Capture the cell that displays the provided text and extract its (X, Y) central coordinate. 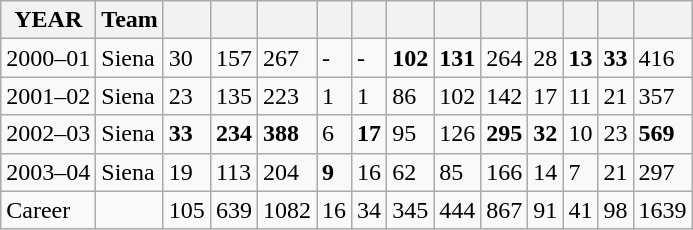
131 (458, 58)
86 (410, 96)
2003–04 (48, 172)
297 (662, 172)
34 (370, 210)
62 (410, 172)
2000–01 (48, 58)
157 (234, 58)
95 (410, 134)
105 (186, 210)
Team (130, 20)
14 (546, 172)
2002–03 (48, 134)
28 (546, 58)
19 (186, 172)
113 (234, 172)
2001–02 (48, 96)
9 (334, 172)
416 (662, 58)
Career (48, 210)
142 (504, 96)
32 (546, 134)
345 (410, 210)
1082 (286, 210)
267 (286, 58)
388 (286, 134)
41 (580, 210)
569 (662, 134)
264 (504, 58)
85 (458, 172)
91 (546, 210)
30 (186, 58)
135 (234, 96)
YEAR (48, 20)
357 (662, 96)
444 (458, 210)
11 (580, 96)
1639 (662, 210)
7 (580, 172)
204 (286, 172)
13 (580, 58)
10 (580, 134)
126 (458, 134)
867 (504, 210)
223 (286, 96)
639 (234, 210)
234 (234, 134)
295 (504, 134)
98 (616, 210)
166 (504, 172)
6 (334, 134)
